Pinpoint the cell where the given text exists, returning its [x, y] midpoint coordinate. 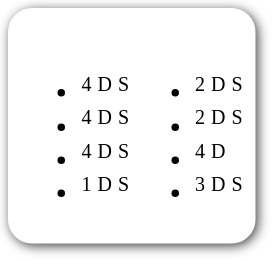
2 D S2 D S4 D3 D S [190, 126]
4 D S4 D S4 D S1 D S [76, 126]
